Determine the (X, Y) coordinate at the center of the cell enclosing the given text.  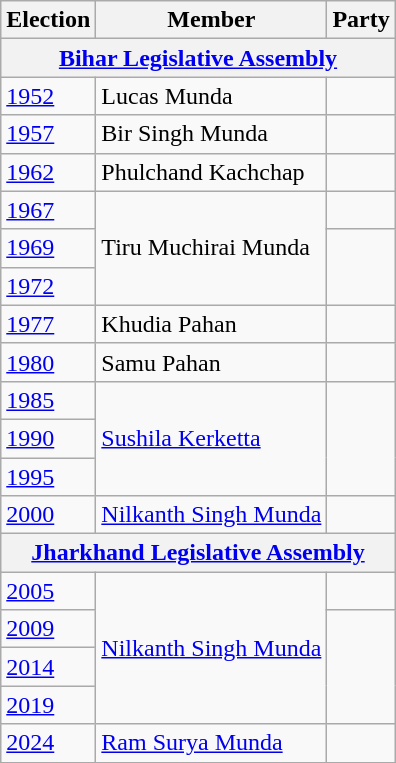
Member (212, 20)
1957 (48, 134)
2019 (48, 705)
1995 (48, 477)
1967 (48, 210)
1952 (48, 96)
1990 (48, 438)
Party (361, 20)
Jharkhand Legislative Assembly (198, 553)
Bihar Legislative Assembly (198, 58)
1972 (48, 286)
2005 (48, 591)
Sushila Kerketta (212, 438)
2000 (48, 515)
Khudia Pahan (212, 324)
Election (48, 20)
2024 (48, 743)
Samu Pahan (212, 362)
1969 (48, 248)
1962 (48, 172)
Phulchand Kachchap (212, 172)
2009 (48, 629)
1985 (48, 400)
Bir Singh Munda (212, 134)
Lucas Munda (212, 96)
1977 (48, 324)
1980 (48, 362)
2014 (48, 667)
Tiru Muchirai Munda (212, 248)
Ram Surya Munda (212, 743)
